Return (X, Y) of the center of cell containing provided text 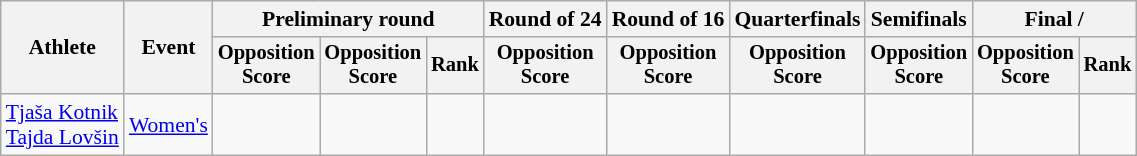
Quarterfinals (797, 19)
Round of 24 (546, 19)
Women's (168, 124)
Athlete (62, 48)
Tjaša KotnikTajda Lovšin (62, 124)
Round of 16 (668, 19)
Event (168, 48)
Semifinals (918, 19)
Preliminary round (348, 19)
Final / (1054, 19)
